Find where the given text appears and provide that cell's center as (X, Y) coordinate. 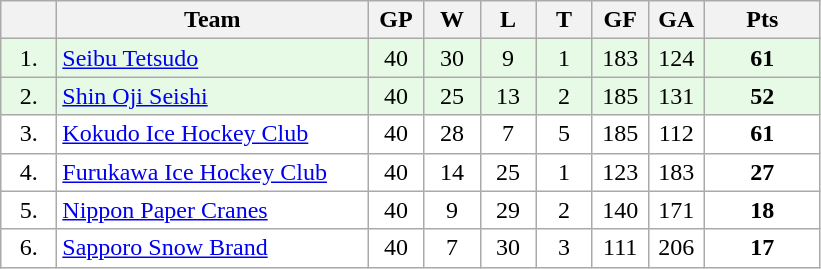
Furukawa Ice Hockey Club (212, 172)
3 (564, 248)
123 (620, 172)
1. (29, 58)
GP (396, 20)
Nippon Paper Cranes (212, 210)
27 (762, 172)
18 (762, 210)
52 (762, 96)
3. (29, 134)
Sapporo Snow Brand (212, 248)
17 (762, 248)
124 (676, 58)
GF (620, 20)
Kokudo Ice Hockey Club (212, 134)
Team (212, 20)
Shin Oji Seishi (212, 96)
L (508, 20)
5 (564, 134)
4. (29, 172)
5. (29, 210)
6. (29, 248)
28 (452, 134)
111 (620, 248)
206 (676, 248)
14 (452, 172)
GA (676, 20)
171 (676, 210)
131 (676, 96)
112 (676, 134)
Pts (762, 20)
W (452, 20)
140 (620, 210)
29 (508, 210)
T (564, 20)
13 (508, 96)
Seibu Tetsudo (212, 58)
2. (29, 96)
